Locate the cell with the specified text and output its [X, Y] center coordinate. 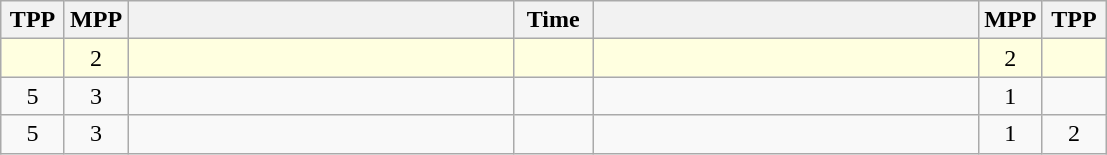
Time [554, 20]
